Detect which cell encompasses the target text, then output its [x, y] center coordinate. 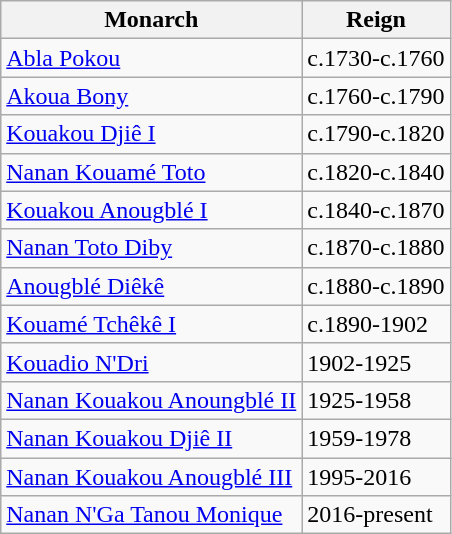
Nanan Toto Diby [152, 248]
c.1840-c.1870 [376, 210]
c.1870-c.1880 [376, 248]
c.1730-c.1760 [376, 58]
c.1790-c.1820 [376, 134]
Anougblé Diêkê [152, 286]
Nanan Kouakou Anoungblé II [152, 400]
Monarch [152, 20]
Nanan Kouakou Djiê II [152, 438]
Kouamé Tchêkê I [152, 324]
Nanan Kouamé Toto [152, 172]
Akoua Bony [152, 96]
1925-1958 [376, 400]
c.1880-c.1890 [376, 286]
c.1820-c.1840 [376, 172]
Abla Pokou [152, 58]
1959-1978 [376, 438]
Kouakou Djiê I [152, 134]
c.1890-1902 [376, 324]
2016-present [376, 515]
Nanan Kouakou Anougblé III [152, 477]
Nanan N'Ga Tanou Monique [152, 515]
Kouadio N'Dri [152, 362]
1995-2016 [376, 477]
Kouakou Anougblé I [152, 210]
1902-1925 [376, 362]
Reign [376, 20]
c.1760-c.1790 [376, 96]
